For the text-containing cell, return its midpoint in (x, y) coordinate format. 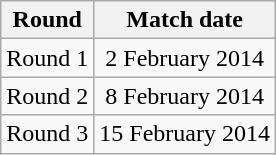
Round (48, 20)
8 February 2014 (185, 96)
Round 1 (48, 58)
Round 2 (48, 96)
Round 3 (48, 134)
15 February 2014 (185, 134)
2 February 2014 (185, 58)
Match date (185, 20)
